Output the [X, Y] coordinate of the center of the cell containing the given text.  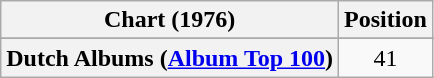
41 [386, 58]
Position [386, 20]
Dutch Albums (Album Top 100) [170, 58]
Chart (1976) [170, 20]
